Scan for the cell matching the given text and deliver its (x, y) coordinate at center. 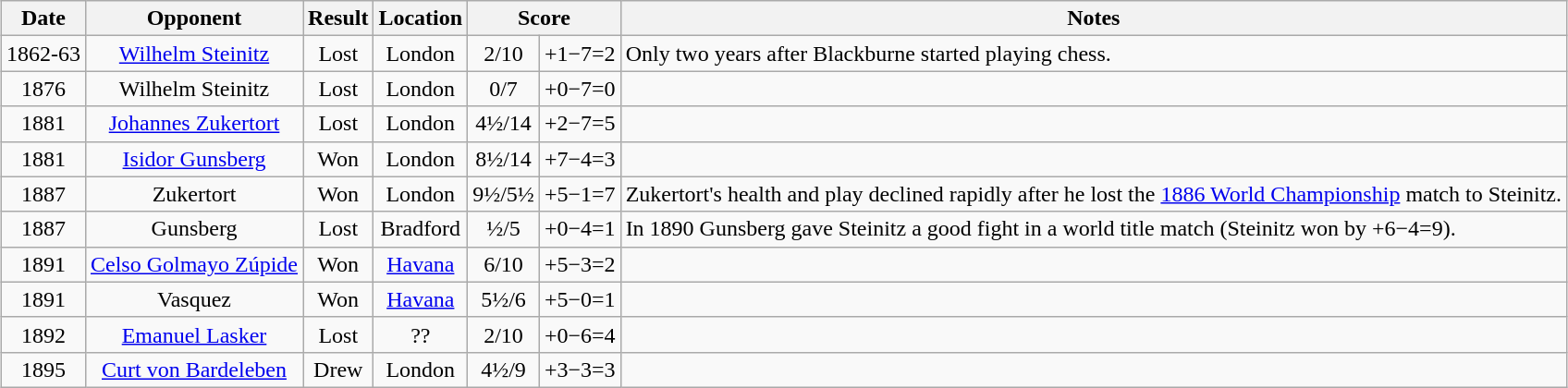
Bradford (421, 229)
4½/14 (504, 124)
1895 (43, 370)
+5−1=7 (580, 194)
+0−7=0 (580, 89)
9½/5½ (504, 194)
Isidor Gunsberg (194, 159)
6/10 (504, 264)
+1−7=2 (580, 54)
Location (421, 18)
Zukertort's health and play declined rapidly after he lost the 1886 World Championship match to Steinitz. (1093, 194)
+3−3=3 (580, 370)
Curt von Bardeleben (194, 370)
+5−0=1 (580, 299)
In 1890 Gunsberg gave Steinitz a good fight in a world title match (Steinitz won by +6−4=9). (1093, 229)
0/7 (504, 89)
Only two years after Blackburne started playing chess. (1093, 54)
Drew (338, 370)
+0−4=1 (580, 229)
Celso Golmayo Zúpide (194, 264)
Score (544, 18)
?? (421, 334)
+7−4=3 (580, 159)
Gunsberg (194, 229)
5½/6 (504, 299)
+5−3=2 (580, 264)
Opponent (194, 18)
1862-63 (43, 54)
4½/9 (504, 370)
Date (43, 18)
Zukertort (194, 194)
+2−7=5 (580, 124)
Result (338, 18)
Emanuel Lasker (194, 334)
Johannes Zukertort (194, 124)
+0−6=4 (580, 334)
8½/14 (504, 159)
1876 (43, 89)
1892 (43, 334)
½/5 (504, 229)
Notes (1093, 18)
Vasquez (194, 299)
